Determine the (x, y) coordinate at the center of the cell enclosing the given text.  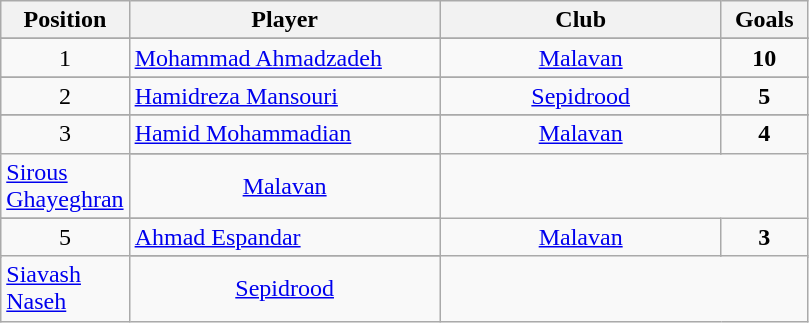
Goals (764, 20)
Player (284, 20)
10 (764, 58)
Ahmad Espandar (284, 237)
Position (65, 20)
Club (580, 20)
Mohammad Ahmadzadeh (284, 58)
1 (65, 58)
2 (65, 96)
Sirous Ghayeghran (65, 186)
Siavash Naseh (65, 288)
4 (764, 134)
Hamidreza Mansouri (284, 96)
Hamid Mohammadian (284, 134)
